Identify which cell holds the provided text, then report its (x, y) central coordinate. 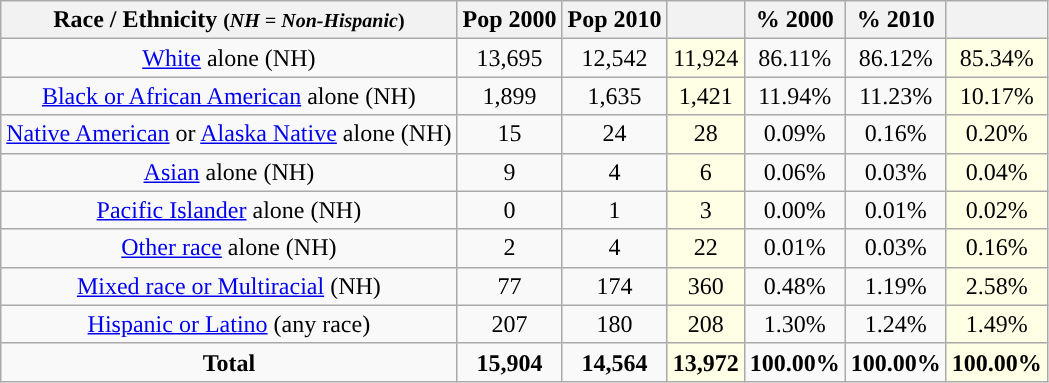
2 (510, 248)
15 (510, 134)
Other race alone (NH) (229, 248)
11.94% (794, 96)
Pop 2000 (510, 20)
White alone (NH) (229, 58)
1.49% (996, 324)
208 (706, 324)
3 (706, 210)
1.19% (896, 286)
10.17% (996, 96)
6 (706, 172)
Native American or Alaska Native alone (NH) (229, 134)
85.34% (996, 58)
Race / Ethnicity (NH = Non-Hispanic) (229, 20)
% 2010 (896, 20)
86.11% (794, 58)
0.00% (794, 210)
0.06% (794, 172)
11,924 (706, 58)
0.48% (794, 286)
86.12% (896, 58)
9 (510, 172)
13,695 (510, 58)
0.04% (996, 172)
Total (229, 362)
Asian alone (NH) (229, 172)
24 (614, 134)
0.09% (794, 134)
1,899 (510, 96)
Hispanic or Latino (any race) (229, 324)
22 (706, 248)
12,542 (614, 58)
207 (510, 324)
11.23% (896, 96)
1,635 (614, 96)
1.24% (896, 324)
28 (706, 134)
Pop 2010 (614, 20)
0 (510, 210)
180 (614, 324)
15,904 (510, 362)
Black or African American alone (NH) (229, 96)
1.30% (794, 324)
2.58% (996, 286)
Mixed race or Multiracial (NH) (229, 286)
13,972 (706, 362)
77 (510, 286)
% 2000 (794, 20)
14,564 (614, 362)
174 (614, 286)
1,421 (706, 96)
0.20% (996, 134)
0.02% (996, 210)
1 (614, 210)
Pacific Islander alone (NH) (229, 210)
360 (706, 286)
